Detect which cell encompasses the target text, then output its (X, Y) center coordinate. 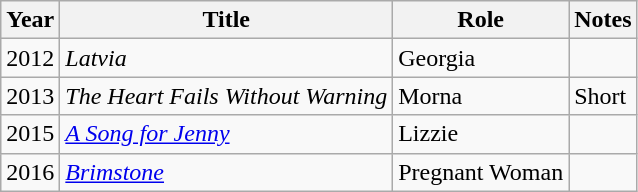
Brimstone (226, 172)
2015 (30, 134)
Notes (603, 20)
Morna (481, 96)
Latvia (226, 58)
The Heart Fails Without Warning (226, 96)
Title (226, 20)
Year (30, 20)
Georgia (481, 58)
Lizzie (481, 134)
2012 (30, 58)
2013 (30, 96)
2016 (30, 172)
A Song for Jenny (226, 134)
Role (481, 20)
Pregnant Woman (481, 172)
Short (603, 96)
